Identify which cell holds the provided text, then report its [x, y] central coordinate. 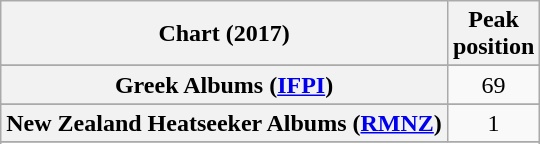
69 [493, 85]
New Zealand Heatseeker Albums (RMNZ) [224, 123]
Chart (2017) [224, 34]
1 [493, 123]
Greek Albums (IFPI) [224, 85]
Peakposition [493, 34]
